Provide the [x, y] coordinate of the cell's center where the given text is located.  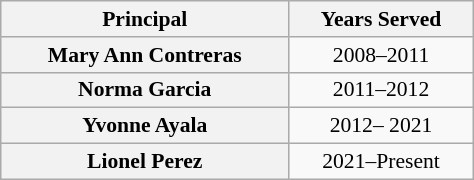
Mary Ann Contreras [145, 55]
2008–2011 [381, 55]
2011–2012 [381, 90]
2021–Present [381, 162]
Norma Garcia [145, 90]
Lionel Perez [145, 162]
Principal [145, 19]
2012– 2021 [381, 126]
Yvonne Ayala [145, 126]
Years Served [381, 19]
